Return the (X, Y) coordinate for the center point of the cell that contains the specified text.  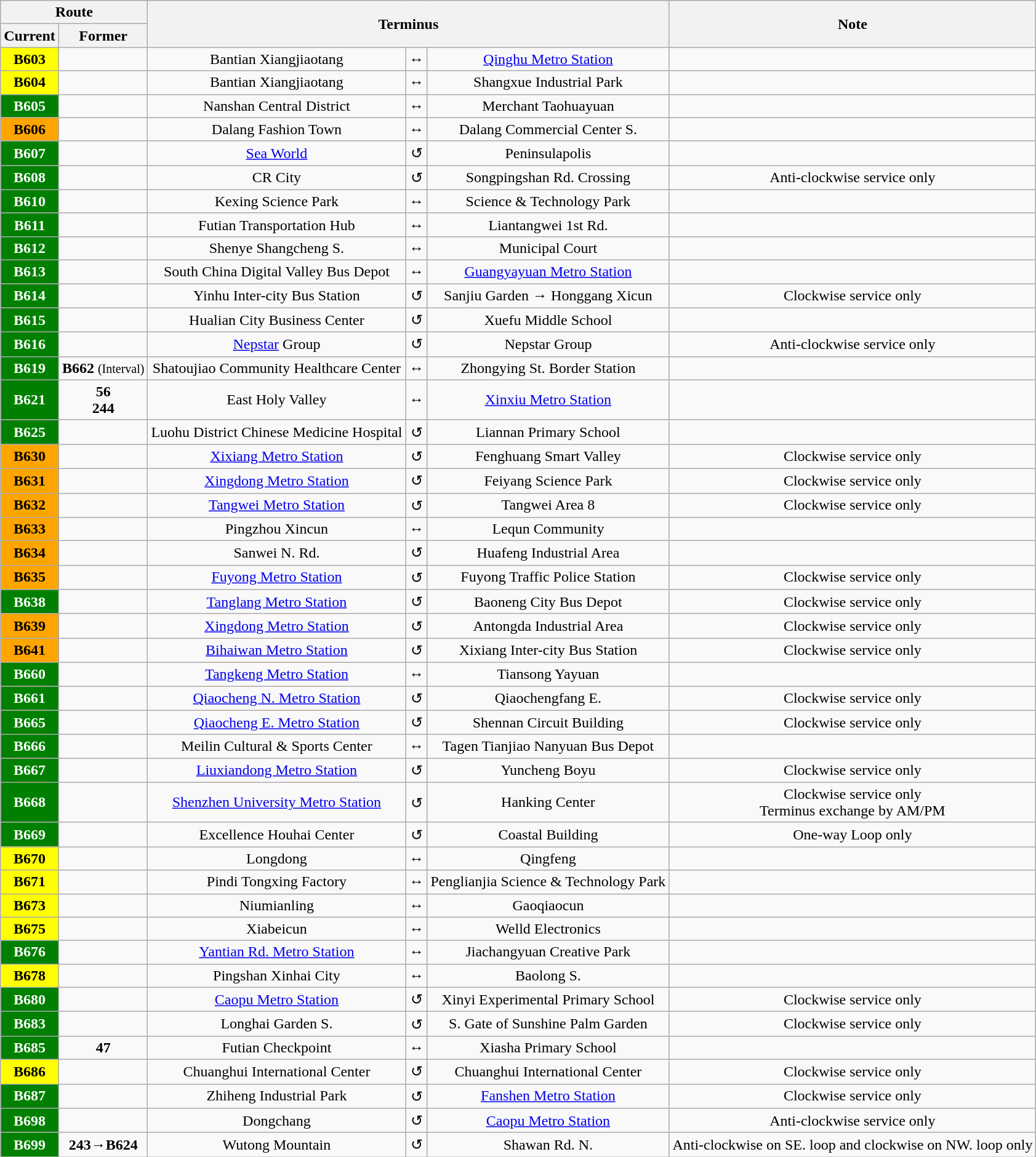
Shennan Circuit Building (548, 723)
East Holy Valley (277, 400)
Tangwei Area 8 (548, 505)
Jiachangyuan Creative Park (548, 952)
Qiaochengfang E. (548, 698)
Sanjiu Garden → Honggang Xicun (548, 295)
B615 (30, 320)
Zhiheng Industrial Park (277, 1096)
Shawan Rd. N. (548, 1145)
B638 (30, 602)
Former (103, 36)
Hanking Center (548, 803)
Xinyi Experimental Primary School (548, 999)
Penglianjia Science & Technology Park (548, 882)
B666 (30, 747)
Note (853, 24)
Shenye Shangcheng S. (277, 248)
Shenzhen University Metro Station (277, 803)
S. Gate of Sunshine Palm Garden (548, 1024)
B603 (30, 59)
B676 (30, 952)
B667 (30, 771)
B625 (30, 432)
Qinghu Metro Station (548, 59)
Kexing Science Park (277, 201)
Qiaocheng N. Metro Station (277, 698)
B665 (30, 723)
B687 (30, 1096)
B631 (30, 481)
Dalang Commercial Center S. (548, 129)
Dalang Fashion Town (277, 129)
Current (30, 36)
Gaoqiaocun (548, 905)
Futian Transportation Hub (277, 225)
Songpingshan Rd. Crossing (548, 178)
B639 (30, 626)
Xixiang Metro Station (277, 457)
Tiansong Yayuan (548, 674)
Liuxiandong Metro Station (277, 771)
B606 (30, 129)
Niumianling (277, 905)
B698 (30, 1121)
Municipal Court (548, 248)
B686 (30, 1071)
One-way Loop only (853, 835)
56244 (103, 400)
Wutong Mountain (277, 1145)
B668 (30, 803)
B661 (30, 698)
Merchant Taohuayuan (548, 106)
B671 (30, 882)
Fenghuang Smart Valley (548, 457)
Luohu District Chinese Medicine Hospital (277, 432)
B619 (30, 368)
Coastal Building (548, 835)
Longdong (277, 859)
Sea World (277, 153)
Pingzhou Xincun (277, 529)
Futian Checkpoint (277, 1047)
Qiaocheng E. Metro Station (277, 723)
B670 (30, 859)
Fuyong Metro Station (277, 577)
B608 (30, 178)
Tangwei Metro Station (277, 505)
Lequn Community (548, 529)
South China Digital Valley Bus Depot (277, 271)
Fanshen Metro Station (548, 1096)
B630 (30, 457)
Nanshan Central District (277, 106)
Yuncheng Boyu (548, 771)
Longhai Garden S. (277, 1024)
Clockwise service onlyTerminus exchange by AM/PM (853, 803)
B611 (30, 225)
Shatoujiao Community Healthcare Center (277, 368)
Bihaiwan Metro Station (277, 651)
Fuyong Traffic Police Station (548, 577)
Meilin Cultural & Sports Center (277, 747)
Baoneng City Bus Depot (548, 602)
Liantangwei 1st Rd. (548, 225)
B632 (30, 505)
B680 (30, 999)
Xiabeicun (277, 929)
Hualian City Business Center (277, 320)
Zhongying St. Border Station (548, 368)
Guangyayuan Metro Station (548, 271)
Qingfeng (548, 859)
Xuefu Middle School (548, 320)
B605 (30, 106)
B685 (30, 1047)
Xinxiu Metro Station (548, 400)
B633 (30, 529)
Tagen Tianjiao Nanyuan Bus Depot (548, 747)
B699 (30, 1145)
47 (103, 1047)
B613 (30, 271)
B678 (30, 975)
Excellence Houhai Center (277, 835)
Terminus (409, 24)
Yantian Rd. Metro Station (277, 952)
Science & Technology Park (548, 201)
Welld Electronics (548, 929)
Yinhu Inter-city Bus Station (277, 295)
B673 (30, 905)
B662 (Interval) (103, 368)
Sanwei N. Rd. (277, 553)
Liannan Primary School (548, 432)
Antongda Industrial Area (548, 626)
B614 (30, 295)
Tangkeng Metro Station (277, 674)
Baolong S. (548, 975)
B635 (30, 577)
Feiyang Science Park (548, 481)
B621 (30, 400)
Anti-clockwise on SE. loop and clockwise on NW. loop only (853, 1145)
B675 (30, 929)
Route (74, 12)
B634 (30, 553)
Pingshan Xinhai City (277, 975)
Xiasha Primary School (548, 1047)
CR City (277, 178)
Huafeng Industrial Area (548, 553)
Shangxue Industrial Park (548, 82)
Pindi Tongxing Factory (277, 882)
B607 (30, 153)
B610 (30, 201)
Tanglang Metro Station (277, 602)
B604 (30, 82)
B669 (30, 835)
B660 (30, 674)
B641 (30, 651)
Peninsulapolis (548, 153)
Dongchang (277, 1121)
B616 (30, 345)
Xixiang Inter-city Bus Station (548, 651)
B612 (30, 248)
B683 (30, 1024)
243→B624 (103, 1145)
